Detect which cell encompasses the target text, then output its [x, y] center coordinate. 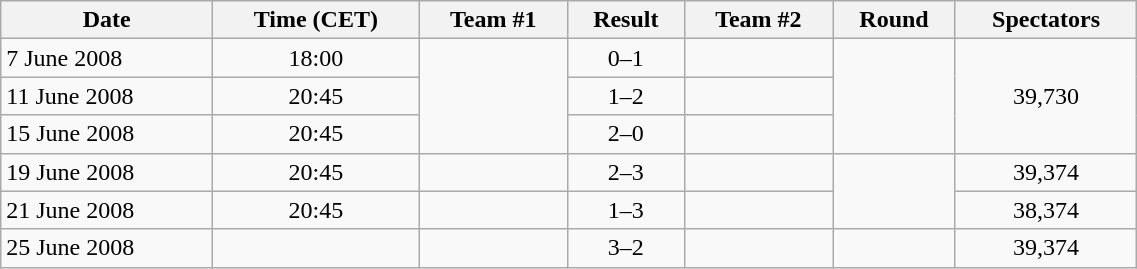
11 June 2008 [107, 96]
19 June 2008 [107, 172]
Spectators [1046, 20]
25 June 2008 [107, 248]
21 June 2008 [107, 210]
Result [626, 20]
3–2 [626, 248]
Round [894, 20]
38,374 [1046, 210]
39,730 [1046, 96]
Team #2 [758, 20]
Team #1 [494, 20]
15 June 2008 [107, 134]
2–0 [626, 134]
0–1 [626, 58]
Time (CET) [316, 20]
18:00 [316, 58]
2–3 [626, 172]
1–3 [626, 210]
Date [107, 20]
7 June 2008 [107, 58]
1–2 [626, 96]
